Determine the [x, y] coordinate at the center of the cell enclosing the given text.  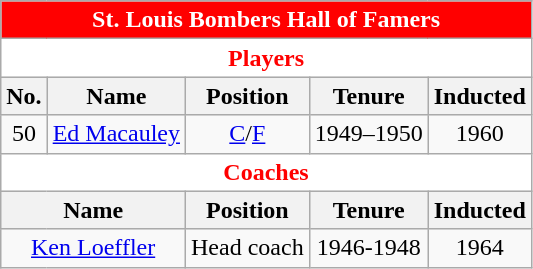
St. Louis Bombers Hall of Famers [266, 20]
Coaches [266, 172]
Ed Macauley [116, 134]
50 [24, 134]
1946-1948 [368, 248]
1960 [480, 134]
No. [24, 96]
1949–1950 [368, 134]
1964 [480, 248]
C/F [248, 134]
Ken Loeffler [94, 248]
Players [266, 58]
Head coach [248, 248]
